From the cell containing the given text, extract its center point as (x, y) coordinate. 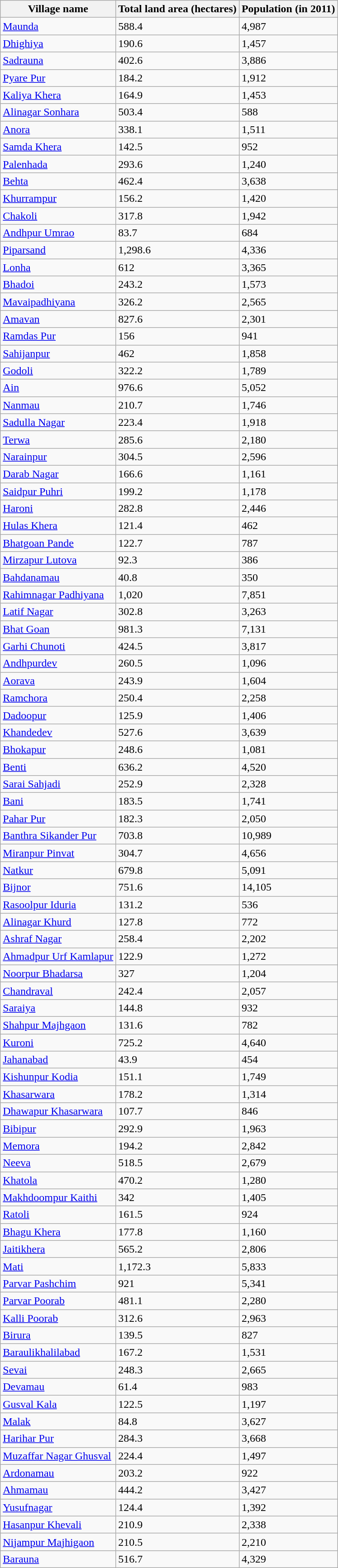
Sadrauna (58, 61)
1,963 (288, 1129)
164.9 (177, 95)
1,497 (288, 1456)
Narainpur (58, 457)
827 (288, 1335)
122.9 (177, 956)
Yusufnagar (58, 1507)
424.5 (177, 646)
142.5 (177, 147)
210.9 (177, 1525)
922 (288, 1473)
Khandedev (58, 732)
2,280 (288, 1301)
2,565 (288, 302)
131.6 (177, 1025)
Khatola (58, 1180)
Bhatgoan Pande (58, 543)
516.7 (177, 1559)
4,987 (288, 26)
3,668 (288, 1439)
Mati (58, 1266)
Andhpurdev (58, 663)
1,197 (288, 1404)
2,210 (288, 1542)
3,817 (288, 646)
258.4 (177, 939)
260.5 (177, 663)
Mirzapur Lutova (58, 560)
725.2 (177, 1042)
Kuroni (58, 1042)
Gusval Kala (58, 1404)
1,204 (288, 973)
787 (288, 543)
Ashraf Nagar (58, 939)
983 (288, 1387)
121.4 (177, 526)
1,918 (288, 422)
921 (177, 1283)
527.6 (177, 732)
3,365 (288, 267)
342 (177, 1197)
1,160 (288, 1232)
Ain (58, 388)
Makhdoompur Kaithi (58, 1197)
43.9 (177, 1060)
1,789 (288, 371)
2,679 (288, 1163)
326.2 (177, 302)
Andhpur Umrao (58, 233)
5,341 (288, 1283)
Jaitikhera (58, 1249)
183.5 (177, 801)
248.3 (177, 1370)
243.9 (177, 681)
Harihar Pur (58, 1439)
Sarai Sahjadi (58, 784)
Palenhada (58, 164)
Muzaffar Nagar Ghusval (58, 1456)
Khasarwara (58, 1094)
Nijampur Majhigaon (58, 1542)
2,806 (288, 1249)
2,842 (288, 1146)
952 (288, 147)
Total land area (hectares) (177, 9)
386 (288, 560)
199.2 (177, 491)
941 (288, 336)
Behta (58, 181)
1,406 (288, 715)
304.5 (177, 457)
2,050 (288, 819)
Samda Khera (58, 147)
751.6 (177, 887)
846 (288, 1111)
Aorava (58, 681)
7,851 (288, 595)
302.8 (177, 612)
1,020 (177, 595)
1,453 (288, 95)
322.2 (177, 371)
2,596 (288, 457)
703.8 (177, 836)
1,457 (288, 43)
Godoli (58, 371)
Bhadoi (58, 285)
Ratoli (58, 1215)
2,202 (288, 939)
924 (288, 1215)
1,511 (288, 129)
772 (288, 922)
Population (in 2011) (288, 9)
Kaliya Khera (58, 95)
Mavaipadhiyana (58, 302)
Haroni (58, 509)
Benti (58, 767)
5,091 (288, 870)
827.6 (177, 319)
10,989 (288, 836)
1,314 (288, 1094)
5,833 (288, 1266)
1,420 (288, 198)
285.6 (177, 439)
636.2 (177, 767)
224.4 (177, 1456)
4,329 (288, 1559)
Ramdas Pur (58, 336)
Bhokapur (58, 749)
Rasoolpur Iduria (58, 905)
83.7 (177, 233)
1,573 (288, 285)
144.8 (177, 1008)
350 (288, 577)
2,665 (288, 1370)
470.2 (177, 1180)
2,446 (288, 509)
1,161 (288, 474)
1,942 (288, 216)
127.8 (177, 922)
203.2 (177, 1473)
166.6 (177, 474)
284.3 (177, 1439)
327 (177, 973)
Dadoopur (58, 715)
312.6 (177, 1318)
684 (288, 233)
243.2 (177, 285)
3,263 (288, 612)
402.6 (177, 61)
Bahdanamau (58, 577)
976.6 (177, 388)
84.8 (177, 1421)
122.7 (177, 543)
3,639 (288, 732)
151.1 (177, 1077)
1,240 (288, 164)
1,392 (288, 1507)
Ramchora (58, 698)
1,604 (288, 681)
503.4 (177, 112)
454 (288, 1060)
122.5 (177, 1404)
194.2 (177, 1146)
156.2 (177, 198)
139.5 (177, 1335)
Bhagu Khera (58, 1232)
Malak (58, 1421)
177.8 (177, 1232)
2,328 (288, 784)
3,886 (288, 61)
1,172.3 (177, 1266)
161.5 (177, 1215)
210.7 (177, 405)
Dhighiya (58, 43)
124.4 (177, 1507)
Darab Nagar (58, 474)
1,531 (288, 1353)
Pahar Pur (58, 819)
Sevai (58, 1370)
4,656 (288, 853)
Rahimnagar Padhiyana (58, 595)
1,746 (288, 405)
2,963 (288, 1318)
223.4 (177, 422)
Parvar Pashchim (58, 1283)
4,520 (288, 767)
184.2 (177, 78)
Saraiya (58, 1008)
Alinagar Sonhara (58, 112)
131.2 (177, 905)
Saidpur Puhri (58, 491)
156 (177, 336)
Garhi Chunoti (58, 646)
317.8 (177, 216)
3,627 (288, 1421)
178.2 (177, 1094)
Lonha (58, 267)
Dhawapur Khasarwara (58, 1111)
Barauna (58, 1559)
Ardonamau (58, 1473)
Banthra Sikander Pur (58, 836)
Maunda (58, 26)
1,096 (288, 663)
Hasanpur Khevali (58, 1525)
Miranpur Pinvat (58, 853)
282.8 (177, 509)
Baraulikhalilabad (58, 1353)
679.8 (177, 870)
Sadulla Nagar (58, 422)
292.9 (177, 1129)
Neeva (58, 1163)
1,298.6 (177, 250)
7,131 (288, 629)
Alinagar Khurd (58, 922)
1,912 (288, 78)
Jahanabad (58, 1060)
2,338 (288, 1525)
Ahmadpur Urf Kamlapur (58, 956)
61.4 (177, 1387)
338.1 (177, 129)
Chakoli (58, 216)
1,858 (288, 353)
481.1 (177, 1301)
Ahmamau (58, 1490)
Nanmau (58, 405)
588.4 (177, 26)
40.8 (177, 577)
Kishunpur Kodia (58, 1077)
210.5 (177, 1542)
Devamau (58, 1387)
92.3 (177, 560)
Birura (58, 1335)
Latif Nagar (58, 612)
462.4 (177, 181)
5,052 (288, 388)
1,081 (288, 749)
Village name (58, 9)
444.2 (177, 1490)
Sahijanpur (58, 353)
4,336 (288, 250)
304.7 (177, 853)
182.3 (177, 819)
4,640 (288, 1042)
Parvar Poorab (58, 1301)
612 (177, 267)
Bibipur (58, 1129)
2,057 (288, 991)
2,180 (288, 439)
Hulas Khera (58, 526)
14,105 (288, 887)
Terwa (58, 439)
536 (288, 905)
1,272 (288, 956)
Amavan (58, 319)
250.4 (177, 698)
293.6 (177, 164)
1,749 (288, 1077)
Anora (58, 129)
Bani (58, 801)
125.9 (177, 715)
1,741 (288, 801)
1,178 (288, 491)
252.9 (177, 784)
981.3 (177, 629)
Bhat Goan (58, 629)
Bijnor (58, 887)
Piparsand (58, 250)
1,280 (288, 1180)
Noorpur Bhadarsa (58, 973)
2,301 (288, 319)
588 (288, 112)
Khurrampur (58, 198)
107.7 (177, 1111)
Pyare Pur (58, 78)
Memora (58, 1146)
565.2 (177, 1249)
Kalli Poorab (58, 1318)
1,405 (288, 1197)
242.4 (177, 991)
3,427 (288, 1490)
Natkur (58, 870)
2,258 (288, 698)
190.6 (177, 43)
167.2 (177, 1353)
932 (288, 1008)
Shahpur Majhgaon (58, 1025)
Chandraval (58, 991)
782 (288, 1025)
3,638 (288, 181)
518.5 (177, 1163)
248.6 (177, 749)
